Extract the [X, Y] coordinate from the center of the cell holding the provided text.  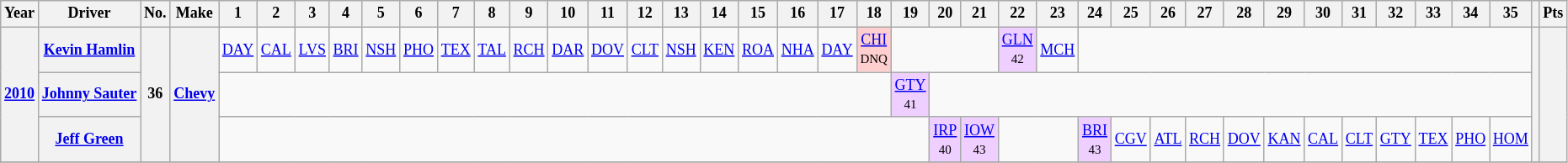
9 [529, 13]
21 [980, 13]
19 [910, 13]
Chevy [195, 94]
Driver [89, 13]
Johnny Sauter [89, 95]
Jeff Green [89, 139]
16 [797, 13]
IOW43 [980, 139]
31 [1359, 13]
2010 [20, 94]
13 [680, 13]
18 [874, 13]
Make [195, 13]
ATL [1168, 139]
29 [1284, 13]
Kevin Hamlin [89, 50]
8 [492, 13]
1 [238, 13]
Year [20, 13]
TAL [492, 50]
26 [1168, 13]
20 [945, 13]
KAN [1284, 139]
No. [155, 13]
BRI43 [1095, 139]
5 [381, 13]
15 [758, 13]
25 [1130, 13]
17 [837, 13]
IRP40 [945, 139]
27 [1205, 13]
GTY41 [910, 95]
12 [645, 13]
CHIDNQ [874, 50]
30 [1324, 13]
GTY [1395, 139]
6 [419, 13]
33 [1433, 13]
7 [456, 13]
LVS [312, 50]
14 [719, 13]
11 [608, 13]
CGV [1130, 139]
2 [276, 13]
10 [568, 13]
4 [345, 13]
HOM [1511, 139]
24 [1095, 13]
Pts [1553, 13]
23 [1058, 13]
28 [1244, 13]
MCH [1058, 50]
ROA [758, 50]
BRI [345, 50]
35 [1511, 13]
22 [1017, 13]
3 [312, 13]
KEN [719, 50]
GLN42 [1017, 50]
34 [1470, 13]
DAR [568, 50]
32 [1395, 13]
36 [155, 94]
NHA [797, 50]
